Scan for the cell matching the given text and deliver its (x, y) coordinate at center. 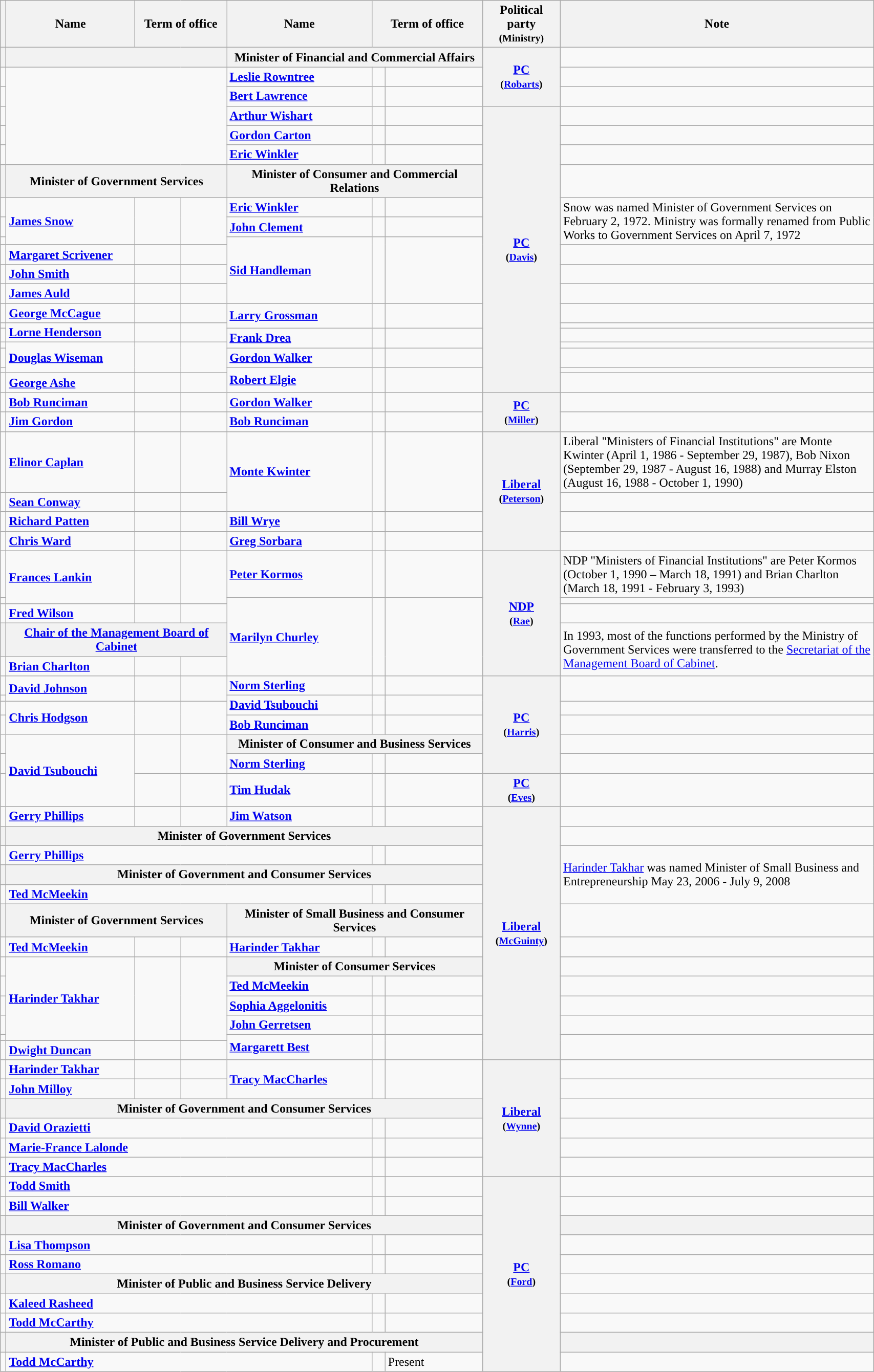
Bill Wrye (300, 521)
Sean Conway (71, 502)
Monte Kwinter (300, 472)
Minister of Public and Business Service Delivery (244, 1283)
Chair of the Management Board of Cabinet (117, 640)
Harinder Takhar was named Minister of Small Business and Entrepreneurship May 23, 2006 - July 9, 2008 (717, 875)
Elinor Caplan (71, 462)
Peter Kormos (300, 574)
Greg Sorbara (300, 541)
Margarett Best (300, 1047)
Marie-France Lalonde (189, 1147)
Marilyn Churley (300, 637)
Lisa Thompson (189, 1245)
Jim Gordon (71, 422)
PC(Ford) (521, 1274)
PC(Eves) (521, 790)
Dwight Duncan (71, 1050)
Robert Elgie (300, 380)
PC(Miller) (521, 412)
Frank Drea (300, 338)
NDP(Rae) (521, 613)
Present (434, 1362)
Bert Lawrence (300, 96)
Minister of Small Business and Consumer Services (354, 920)
Chris Ward (71, 541)
John Gerretsen (300, 1025)
John Clement (300, 227)
Kaleed Rasheed (189, 1303)
Fred Wilson (71, 613)
PC(Davis) (521, 249)
Minister of Consumer Services (354, 966)
Political party(Ministry) (521, 24)
John Smith (71, 274)
Minister of Financial and Commercial Affairs (354, 57)
Arthur Wishart (300, 116)
George Ashe (71, 383)
Minister of Consumer and Commercial Relations (354, 181)
Richard Patten (71, 521)
Liberal(Peterson) (521, 491)
Larry Grossman (300, 315)
James Snow (71, 221)
Todd Smith (189, 1186)
Chris Hodgson (71, 717)
Lorne Henderson (71, 333)
Jim Watson (300, 816)
Gordon Carton (300, 135)
NDP "Ministers of Financial Institutions" are Peter Kormos (October 1, 1990 – March 18, 1991) and Brian Charlton (March 18, 1991 - February 3, 1993) (717, 574)
Liberal(McGuinty) (521, 933)
Ross Romano (189, 1264)
George McCague (71, 313)
Bill Walker (189, 1206)
John Milloy (71, 1089)
Sophia Aggelonitis (300, 1006)
Liberal(Wynne) (521, 1118)
James Auld (71, 293)
David Orazietti (189, 1128)
Leslie Rowntree (300, 77)
Frances Lankin (71, 577)
David Johnson (71, 689)
Minister of Public and Business Service Delivery and Procurement (244, 1342)
PC(Robarts) (521, 77)
Margaret Scrivener (71, 254)
Sid Handleman (300, 270)
Brian Charlton (71, 666)
PC(Harris) (521, 725)
Tim Hudak (300, 790)
Minister of Consumer and Business Services (354, 744)
Douglas Wiseman (71, 358)
Note (717, 24)
